Return the (x, y) coordinate for the center point of the cell that contains the specified text.  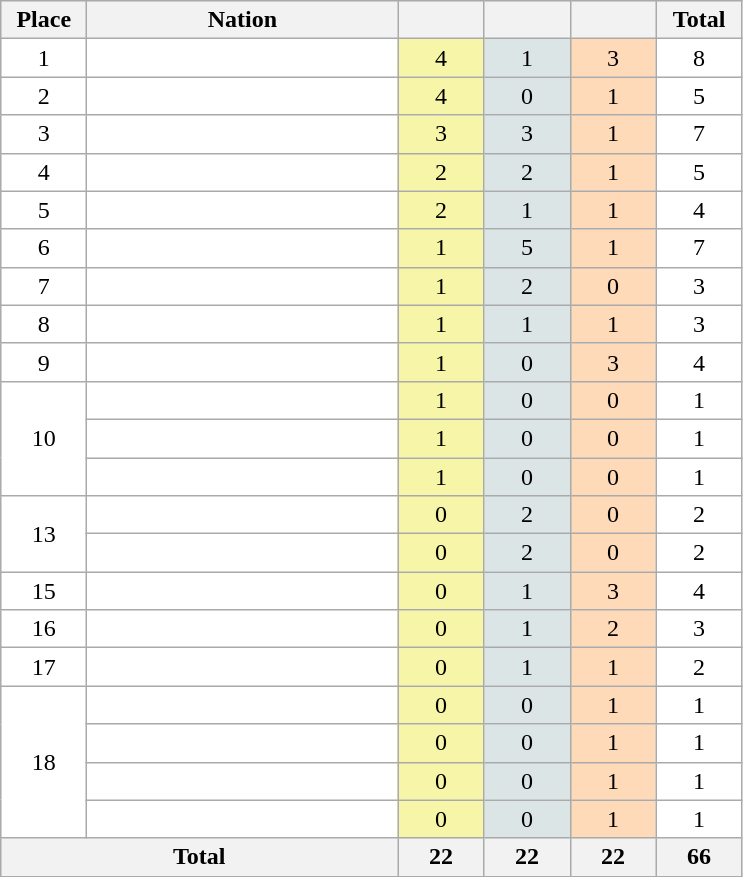
Place (44, 20)
6 (44, 248)
10 (44, 438)
Nation (242, 20)
15 (44, 591)
9 (44, 362)
13 (44, 534)
16 (44, 629)
18 (44, 762)
66 (699, 857)
17 (44, 667)
